Scan for the cell matching the given text and deliver its (X, Y) coordinate at center. 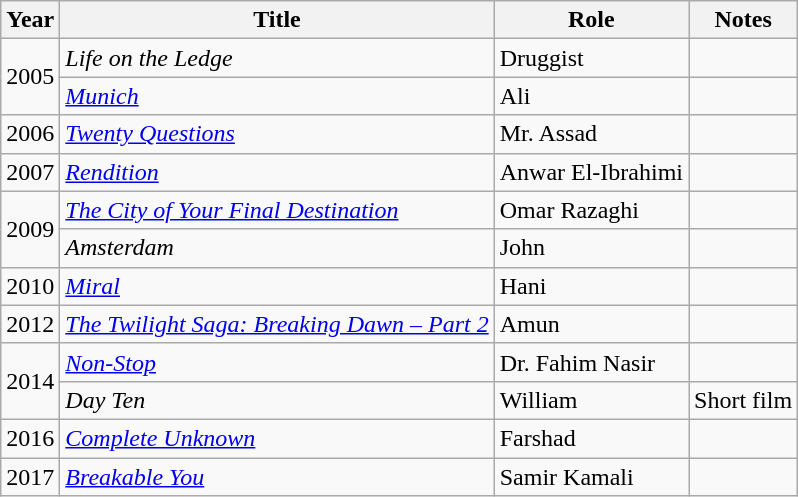
2005 (30, 77)
Short film (744, 400)
Breakable You (277, 477)
Role (591, 20)
Title (277, 20)
William (591, 400)
The City of Your Final Destination (277, 210)
Notes (744, 20)
2006 (30, 134)
2007 (30, 172)
Year (30, 20)
Hani (591, 286)
2010 (30, 286)
Samir Kamali (591, 477)
Rendition (277, 172)
2009 (30, 229)
The Twilight Saga: Breaking Dawn – Part 2 (277, 324)
Ali (591, 96)
2014 (30, 381)
Munich (277, 96)
Druggist (591, 58)
Miral (277, 286)
Dr. Fahim Nasir (591, 362)
Anwar El-Ibrahimi (591, 172)
2016 (30, 438)
Twenty Questions (277, 134)
John (591, 248)
Complete Unknown (277, 438)
Farshad (591, 438)
2012 (30, 324)
Omar Razaghi (591, 210)
Amun (591, 324)
Life on the Ledge (277, 58)
2017 (30, 477)
Day Ten (277, 400)
Mr. Assad (591, 134)
Amsterdam (277, 248)
Non-Stop (277, 362)
